Provide the [X, Y] coordinate of the cell's center where the given text is located.  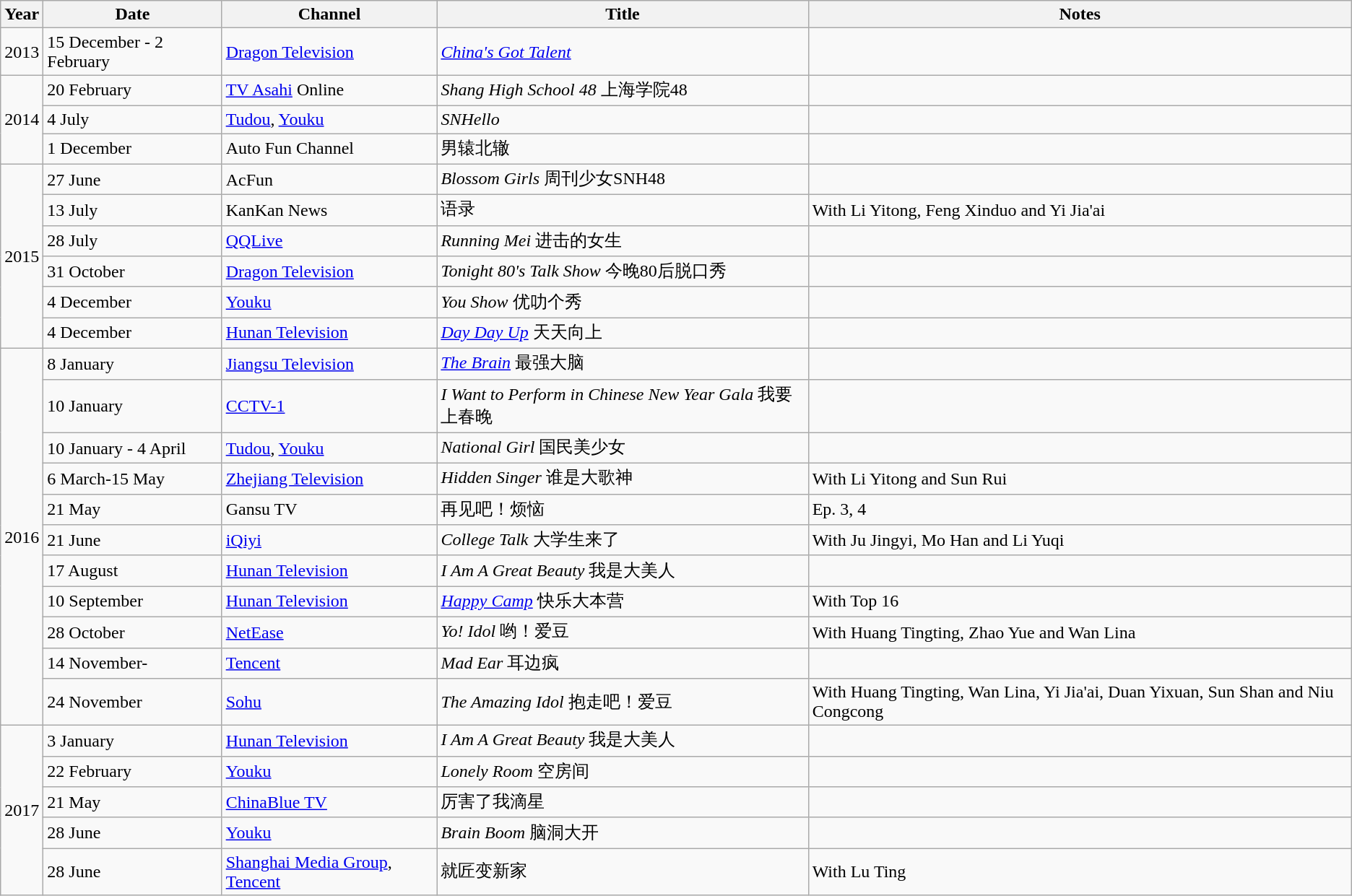
20 February [133, 91]
Channel [329, 14]
2015 [22, 256]
Happy Camp 快乐大本营 [623, 602]
27 June [133, 179]
With Top 16 [1080, 602]
2017 [22, 810]
KanKan News [329, 211]
Tencent [329, 663]
Auto Fun Channel [329, 149]
Running Mei 进击的女生 [623, 241]
Day Day Up 天天向上 [623, 334]
Yo! Idol 哟！爱豆 [623, 632]
Year [22, 14]
2016 [22, 536]
15 December - 2 February [133, 52]
Date [133, 14]
TV Asahi Online [329, 91]
Blossom Girls 周刊少女SNH48 [623, 179]
1 December [133, 149]
Lonely Room 空房间 [623, 771]
24 November [133, 702]
Jiangsu Television [329, 364]
The Amazing Idol 抱走吧！爱豆 [623, 702]
National Girl 国民美少女 [623, 448]
14 November- [133, 663]
10 January [133, 406]
Mad Ear 耳边疯 [623, 663]
31 October [133, 271]
College Talk 大学生来了 [623, 540]
语录 [623, 211]
再见吧！烦恼 [623, 510]
Zhejiang Television [329, 479]
CCTV-1 [329, 406]
13 July [133, 211]
28 July [133, 241]
AcFun [329, 179]
男辕北辙 [623, 149]
With Ju Jingyi, Mo Han and Li Yuqi [1080, 540]
Ep. 3, 4 [1080, 510]
China's Got Talent [623, 52]
NetEase [329, 632]
The Brain 最强大脑 [623, 364]
4 July [133, 119]
With Lu Ting [1080, 872]
Tonight 80's Talk Show 今晚80后脱口秀 [623, 271]
3 January [133, 741]
Sohu [329, 702]
With Li Yitong and Sun Rui [1080, 479]
I Want to Perform in Chinese New Year Gala 我要上春晚 [623, 406]
17 August [133, 570]
With Li Yitong, Feng Xinduo and Yi Jia'ai [1080, 211]
Notes [1080, 14]
iQiyi [329, 540]
8 January [133, 364]
Title [623, 14]
QQLive [329, 241]
Shanghai Media Group, Tencent [329, 872]
10 January - 4 April [133, 448]
就匠变新家 [623, 872]
You Show 优叻个秀 [623, 302]
2013 [22, 52]
SNHello [623, 119]
22 February [133, 771]
28 October [133, 632]
Gansu TV [329, 510]
With Huang Tingting, Wan Lina, Yi Jia'ai, Duan Yixuan, Sun Shan and Niu Congcong [1080, 702]
Brain Boom 脑洞大开 [623, 833]
Hidden Singer 谁是大歌神 [623, 479]
ChinaBlue TV [329, 803]
Shang High School 48 上海学院48 [623, 91]
厉害了我滴星 [623, 803]
With Huang Tingting, Zhao Yue and Wan Lina [1080, 632]
6 March-15 May [133, 479]
2014 [22, 120]
21 June [133, 540]
10 September [133, 602]
